Return [X, Y] of the center of cell containing provided text 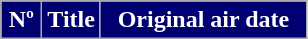
Original air date [203, 20]
Title [72, 20]
Nº [22, 20]
